Find where the given text appears and provide that cell's center as [x, y] coordinate. 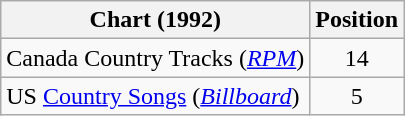
5 [357, 96]
US Country Songs (Billboard) [156, 96]
Chart (1992) [156, 20]
Position [357, 20]
Canada Country Tracks (RPM) [156, 58]
14 [357, 58]
